Output the [X, Y] coordinate of the center of the cell containing the given text.  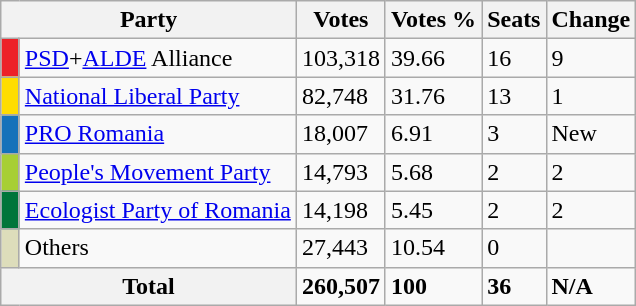
Votes [340, 20]
260,507 [340, 286]
13 [514, 96]
0 [514, 248]
18,007 [340, 134]
PRO Romania [158, 134]
16 [514, 58]
Seats [514, 20]
Total [149, 286]
New [591, 134]
People's Movement Party [158, 172]
31.76 [433, 96]
3 [514, 134]
1 [591, 96]
14,793 [340, 172]
5.45 [433, 210]
14,198 [340, 210]
103,318 [340, 58]
6.91 [433, 134]
9 [591, 58]
Votes % [433, 20]
36 [514, 286]
82,748 [340, 96]
10.54 [433, 248]
39.66 [433, 58]
27,443 [340, 248]
PSD+ALDE Alliance [158, 58]
Party [149, 20]
Ecologist Party of Romania [158, 210]
5.68 [433, 172]
N/A [591, 286]
Others [158, 248]
National Liberal Party [158, 96]
100 [433, 286]
Change [591, 20]
